Search for the cell housing the specified text and yield its (X, Y) center coordinate. 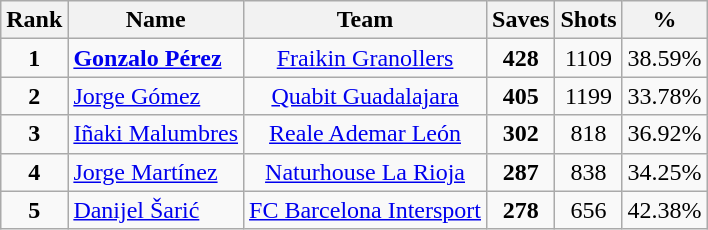
Danijel Šarić (156, 210)
1199 (588, 96)
34.25% (664, 172)
Jorge Martínez (156, 172)
36.92% (664, 134)
Saves (521, 20)
Quabit Guadalajara (366, 96)
838 (588, 172)
% (664, 20)
Reale Ademar León (366, 134)
656 (588, 210)
Iñaki Malumbres (156, 134)
Gonzalo Pérez (156, 58)
1 (34, 58)
42.38% (664, 210)
278 (521, 210)
287 (521, 172)
Shots (588, 20)
Jorge Gómez (156, 96)
FC Barcelona Intersport (366, 210)
Team (366, 20)
33.78% (664, 96)
5 (34, 210)
1109 (588, 58)
Rank (34, 20)
302 (521, 134)
818 (588, 134)
Naturhouse La Rioja (366, 172)
Name (156, 20)
428 (521, 58)
38.59% (664, 58)
4 (34, 172)
405 (521, 96)
3 (34, 134)
2 (34, 96)
Fraikin Granollers (366, 58)
